Pinpoint the cell where the given text exists, returning its [x, y] midpoint coordinate. 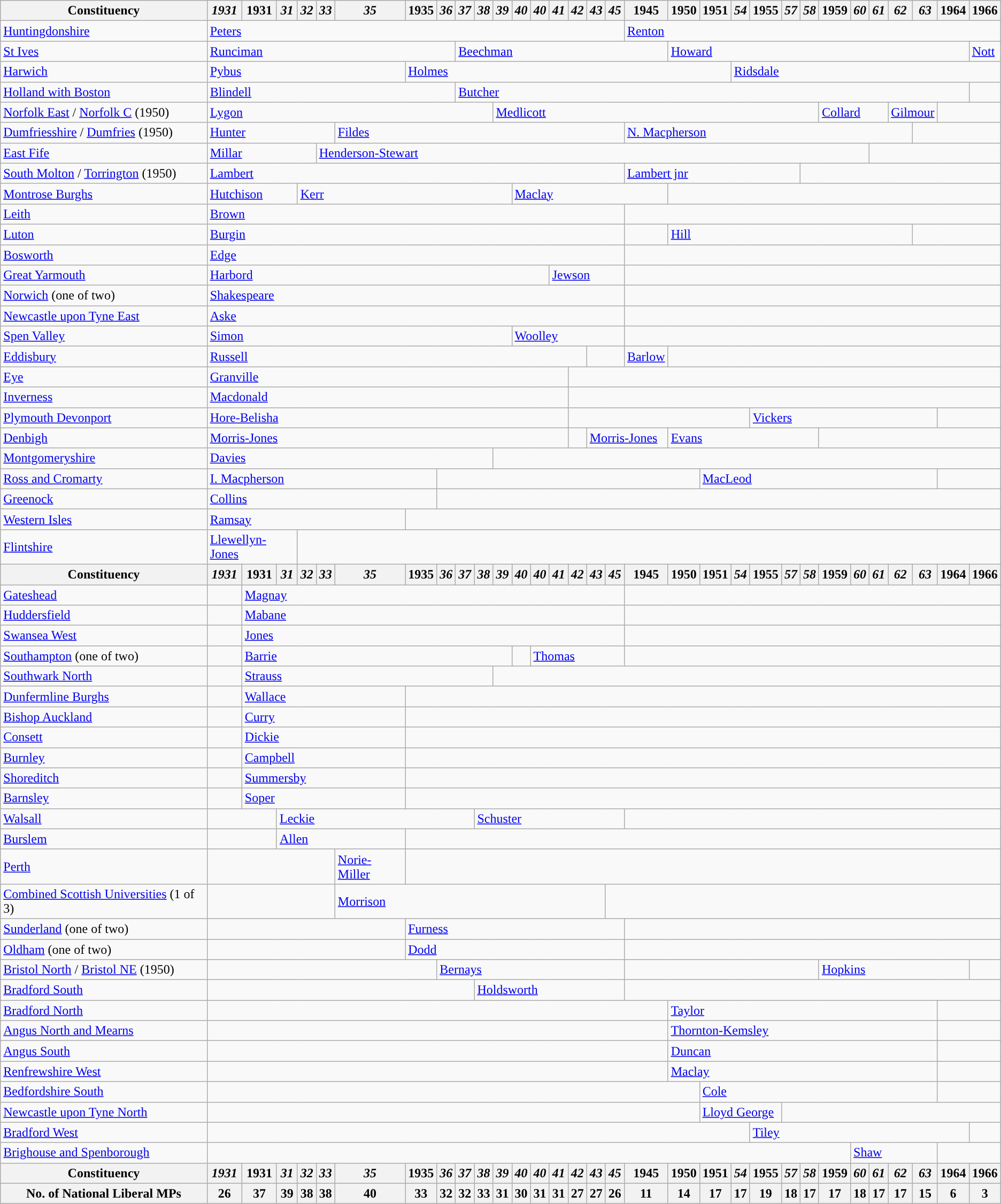
Wallace [323, 697]
Dodd [515, 949]
19 [766, 1193]
15 [925, 1193]
Consett [104, 737]
Strauss [367, 676]
Inverness [104, 397]
Bradford North [104, 1010]
Howard [818, 51]
Hunter [271, 133]
Thornton-Kemsley [803, 1031]
Renton [812, 31]
Jones [433, 636]
Vickers [844, 418]
Sunderland (one of two) [104, 929]
Llewellyn-Jones [252, 546]
Kerr [404, 194]
Bedfordshire South [104, 1092]
Furness [515, 929]
Huddersfield [104, 615]
Spen Valley [104, 336]
Hore-Belisha [387, 418]
3 [985, 1193]
Barlow [646, 357]
MacLeod [818, 478]
Morrison [470, 901]
Granville [387, 377]
Bradford South [104, 990]
Burslem [104, 839]
Magnay [433, 595]
Norie-Miller [370, 866]
Burnley [104, 758]
Holland with Boston [104, 92]
Leith [104, 214]
Huntingdonshire [104, 31]
11 [646, 1193]
Southampton (one of two) [104, 656]
Lygon [350, 112]
Perth [104, 866]
Denbigh [104, 438]
Ross and Cromarty [104, 478]
Ramsay [306, 519]
6 [953, 1193]
Eddisbury [104, 357]
Bosworth [104, 255]
Evans [743, 438]
Pybus [306, 72]
I. Macpherson [322, 478]
Bishop Auckland [104, 717]
Macdonald [387, 397]
Luton [104, 234]
Lambert [415, 173]
Renfrewshire West [104, 1071]
Swansea West [104, 636]
Blindell [332, 92]
Barrie [376, 656]
Gilmour [913, 112]
Shoreditch [104, 778]
Medlicott [656, 112]
South Molton / Torrington (1950) [104, 173]
30 [521, 1193]
Taylor [803, 1010]
Brighouse and Spenborough [104, 1153]
Bernays [530, 970]
14 [683, 1193]
Great Yarmouth [104, 275]
Tiley [859, 1132]
Cole [818, 1092]
Ridsdale [866, 72]
Jewson [587, 275]
No. of National Liberal MPs [104, 1193]
Hill [790, 234]
Shaw [894, 1153]
Brown [415, 214]
Western Isles [104, 519]
Leckie [375, 819]
Dickie [323, 737]
East Fife [104, 153]
Norfolk East / Norfolk C (1950) [104, 112]
Simon [359, 336]
Fildes [479, 133]
Flintshire [104, 546]
Duncan [803, 1051]
Gateshead [104, 595]
Harwich [104, 72]
Hutchison [252, 194]
Butcher [712, 92]
Shakespeare [415, 296]
Eye [104, 377]
Southwark North [104, 676]
Montgomeryshire [104, 458]
Thomas [577, 656]
Lloyd George [740, 1112]
Runciman [332, 51]
Combined Scottish Universities (1 of 3) [104, 901]
Russell [397, 357]
Greenock [104, 499]
Oldham (one of two) [104, 949]
Montrose Burghs [104, 194]
Newcastle upon Tyne North [104, 1112]
Soper [323, 798]
Davies [350, 458]
Walsall [104, 819]
Hopkins [894, 970]
Collard [853, 112]
Holmes [568, 72]
Summersby [323, 778]
N. Macpherson [768, 133]
Mabane [433, 615]
Angus South [104, 1051]
Curry [323, 717]
Bristol North / Bristol NE (1950) [104, 970]
Lambert jnr [712, 173]
Dumfriesshire / Dumfries (1950) [104, 133]
Dunfermline Burghs [104, 697]
Allen [341, 839]
Woolley [568, 336]
Barnsley [104, 798]
Beechman [561, 51]
Plymouth Devonport [104, 418]
Peters [415, 31]
Schuster [549, 819]
Campbell [323, 758]
Nott [985, 51]
Burgin [415, 234]
Henderson-Stewart [592, 153]
St Ives [104, 51]
Newcastle upon Tyne East [104, 316]
Millar [261, 153]
Harbord [378, 275]
Collins [322, 499]
Aske [415, 316]
Angus North and Mearns [104, 1031]
Edge [415, 255]
Bradford West [104, 1132]
Norwich (one of two) [104, 296]
Holdsworth [549, 990]
